Determine the [x, y] coordinate at the center of the cell enclosing the given text.  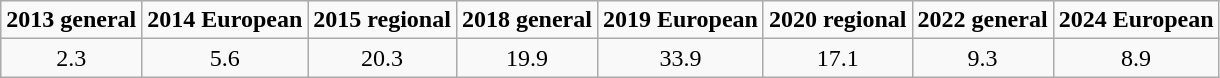
2019 European [680, 20]
9.3 [982, 58]
2020 regional [838, 20]
19.9 [526, 58]
5.6 [225, 58]
2018 general [526, 20]
2014 European [225, 20]
2022 general [982, 20]
2024 European [1136, 20]
17.1 [838, 58]
8.9 [1136, 58]
2013 general [72, 20]
2015 regional [382, 20]
2.3 [72, 58]
20.3 [382, 58]
33.9 [680, 58]
